Detect which cell encompasses the target text, then output its [x, y] center coordinate. 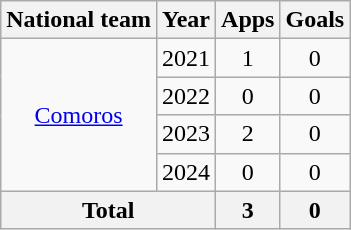
Goals [315, 20]
Apps [248, 20]
2 [248, 134]
2021 [186, 58]
Comoros [79, 115]
2024 [186, 172]
National team [79, 20]
Total [108, 210]
2022 [186, 96]
1 [248, 58]
3 [248, 210]
2023 [186, 134]
Year [186, 20]
